Locate the cell with the specified text and output its (x, y) center coordinate. 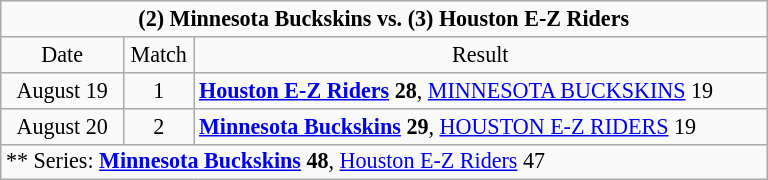
Houston E-Z Riders 28, MINNESOTA BUCKSKINS 19 (480, 90)
Result (480, 54)
(2) Minnesota Buckskins vs. (3) Houston E-Z Riders (384, 18)
Date (62, 54)
Match (159, 54)
August 20 (62, 126)
Minnesota Buckskins 29, HOUSTON E-Z RIDERS 19 (480, 126)
2 (159, 126)
1 (159, 90)
August 19 (62, 90)
** Series: Minnesota Buckskins 48, Houston E-Z Riders 47 (384, 162)
